Pinpoint the cell where the given text exists, returning its [X, Y] midpoint coordinate. 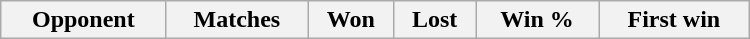
Opponent [84, 20]
Lost [435, 20]
First win [674, 20]
Won [351, 20]
Win % [538, 20]
Matches [237, 20]
